Detect which cell encompasses the target text, then output its [X, Y] center coordinate. 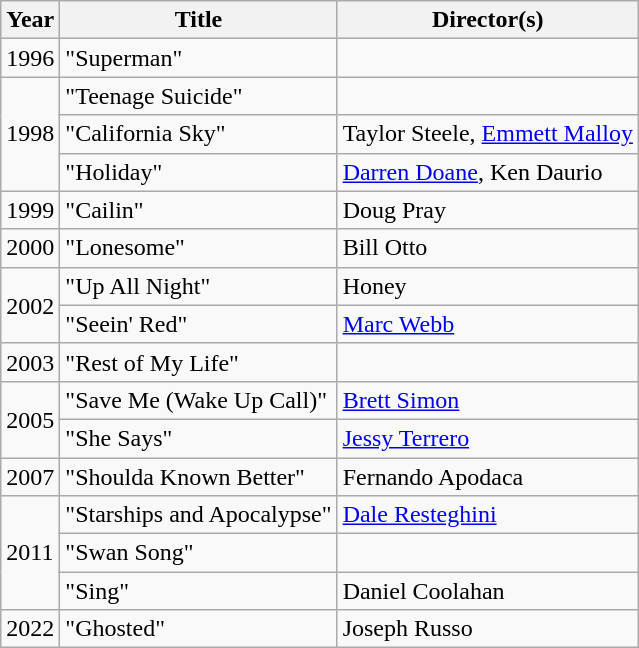
"Starships and Apocalypse" [198, 515]
Dale Resteghini [488, 515]
"Sing" [198, 591]
"She Says" [198, 438]
Bill Otto [488, 248]
1998 [30, 134]
"Swan Song" [198, 553]
Title [198, 20]
1999 [30, 210]
Brett Simon [488, 400]
Doug Pray [488, 210]
2022 [30, 629]
Jessy Terrero [488, 438]
Joseph Russo [488, 629]
"Ghosted" [198, 629]
Marc Webb [488, 324]
2000 [30, 248]
Daniel Coolahan [488, 591]
"Shoulda Known Better" [198, 477]
"Save Me (Wake Up Call)" [198, 400]
2002 [30, 305]
"Rest of My Life" [198, 362]
Darren Doane, Ken Daurio [488, 172]
"Superman" [198, 58]
"Holiday" [198, 172]
1996 [30, 58]
2003 [30, 362]
2007 [30, 477]
"Teenage Suicide" [198, 96]
Taylor Steele, Emmett Malloy [488, 134]
"Up All Night" [198, 286]
Fernando Apodaca [488, 477]
"Lonesome" [198, 248]
2011 [30, 553]
2005 [30, 419]
"Seein' Red" [198, 324]
"Cailin" [198, 210]
Honey [488, 286]
Director(s) [488, 20]
"California Sky" [198, 134]
Year [30, 20]
